Pinpoint the cell where the given text exists, returning its (x, y) midpoint coordinate. 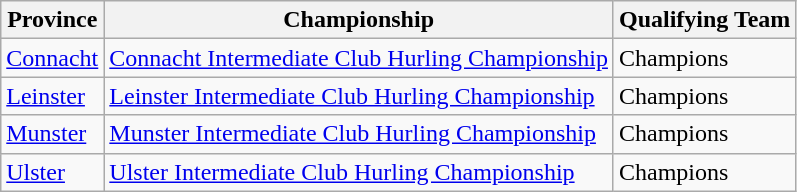
Ulster (52, 172)
Munster Intermediate Club Hurling Championship (359, 134)
Munster (52, 134)
Leinster (52, 96)
Championship (359, 20)
Qualifying Team (704, 20)
Connacht Intermediate Club Hurling Championship (359, 58)
Leinster Intermediate Club Hurling Championship (359, 96)
Ulster Intermediate Club Hurling Championship (359, 172)
Connacht (52, 58)
Province (52, 20)
